For the text-containing cell, return its midpoint in (X, Y) coordinate format. 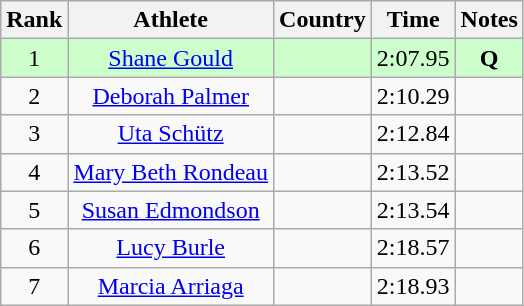
2:13.54 (413, 210)
Uta Schütz (171, 134)
2:18.93 (413, 286)
2:10.29 (413, 96)
1 (34, 58)
6 (34, 248)
2 (34, 96)
Marcia Arriaga (171, 286)
Deborah Palmer (171, 96)
Lucy Burle (171, 248)
7 (34, 286)
Q (489, 58)
2:07.95 (413, 58)
Athlete (171, 20)
4 (34, 172)
5 (34, 210)
3 (34, 134)
Susan Edmondson (171, 210)
2:13.52 (413, 172)
2:12.84 (413, 134)
Shane Gould (171, 58)
Rank (34, 20)
Mary Beth Rondeau (171, 172)
Notes (489, 20)
Time (413, 20)
2:18.57 (413, 248)
Country (323, 20)
